Locate the cell with the specified text and output its [x, y] center coordinate. 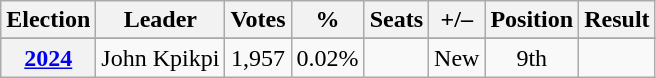
New [457, 58]
Election [48, 20]
% [328, 20]
2024 [48, 58]
Votes [258, 20]
1,957 [258, 58]
Seats [396, 20]
9th [532, 58]
Position [532, 20]
0.02% [328, 58]
+/– [457, 20]
John Kpikpi [160, 58]
Result [617, 20]
Leader [160, 20]
